Identify which cell holds the provided text, then report its (X, Y) central coordinate. 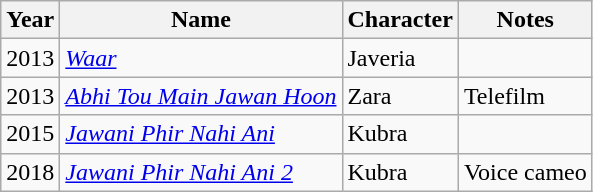
Year (30, 20)
Voice cameo (525, 172)
Javeria (400, 58)
Jawani Phir Nahi Ani 2 (201, 172)
Zara (400, 96)
Jawani Phir Nahi Ani (201, 134)
Character (400, 20)
Telefilm (525, 96)
Waar (201, 58)
2018 (30, 172)
Abhi Tou Main Jawan Hoon (201, 96)
Name (201, 20)
2015 (30, 134)
Notes (525, 20)
